For the text-containing cell, return its midpoint in (x, y) coordinate format. 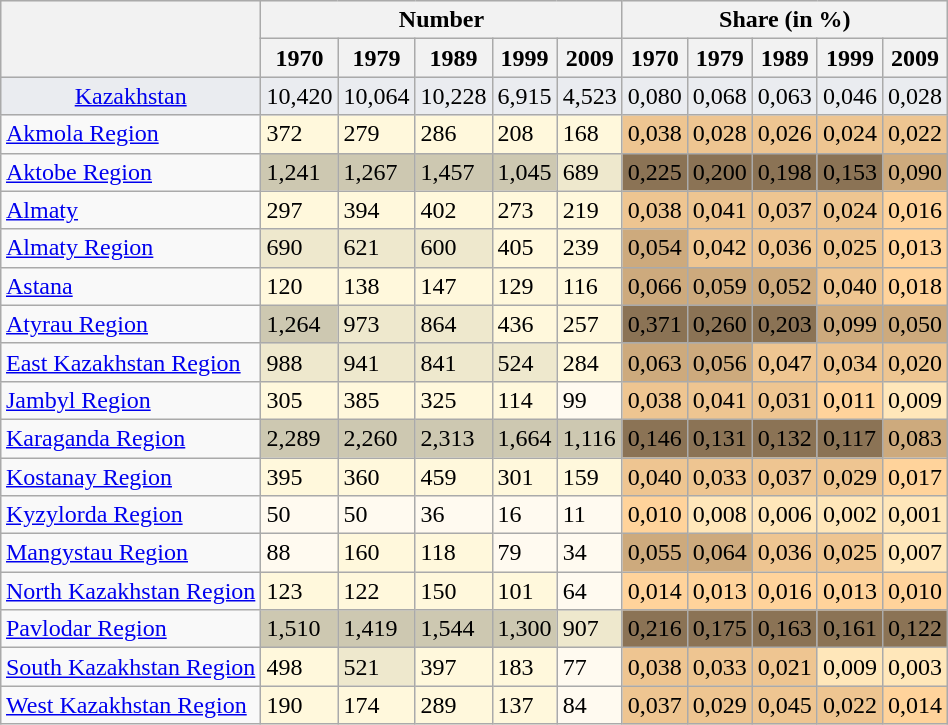
Pavlodar Region (130, 629)
1,419 (376, 629)
0,002 (850, 515)
34 (590, 553)
0,146 (654, 438)
498 (300, 667)
0,122 (914, 629)
690 (300, 248)
2,313 (454, 438)
286 (454, 134)
284 (590, 362)
0,080 (654, 96)
402 (454, 210)
147 (454, 286)
114 (524, 400)
Almaty Region (130, 248)
160 (376, 553)
64 (590, 591)
0,260 (720, 324)
0,059 (720, 286)
0,216 (654, 629)
0,042 (720, 248)
0,153 (850, 172)
16 (524, 515)
405 (524, 248)
0,026 (784, 134)
0,020 (914, 362)
10,420 (300, 96)
1,116 (590, 438)
325 (454, 400)
168 (590, 134)
Kostanay Region (130, 477)
Share (in %) (784, 20)
0,031 (784, 400)
1,241 (300, 172)
0,068 (720, 96)
East Kazakhstan Region (130, 362)
0,007 (914, 553)
0,050 (914, 324)
395 (300, 477)
0,045 (784, 705)
219 (590, 210)
0,011 (850, 400)
0,008 (720, 515)
0,371 (654, 324)
1,664 (524, 438)
Mangystau Region (130, 553)
129 (524, 286)
122 (376, 591)
621 (376, 248)
305 (300, 400)
600 (454, 248)
689 (590, 172)
120 (300, 286)
2,289 (300, 438)
973 (376, 324)
0,034 (850, 362)
174 (376, 705)
0,198 (784, 172)
0,064 (720, 553)
77 (590, 667)
0,175 (720, 629)
Karaganda Region (130, 438)
159 (590, 477)
0,046 (850, 96)
138 (376, 286)
0,055 (654, 553)
279 (376, 134)
1,264 (300, 324)
0,052 (784, 286)
397 (454, 667)
0,161 (850, 629)
0,203 (784, 324)
Kyzylorda Region (130, 515)
0,225 (654, 172)
459 (454, 477)
1,267 (376, 172)
1,510 (300, 629)
907 (590, 629)
524 (524, 362)
0,163 (784, 629)
208 (524, 134)
Almaty (130, 210)
Aktobe Region (130, 172)
864 (454, 324)
10,064 (376, 96)
0,131 (720, 438)
11 (590, 515)
360 (376, 477)
297 (300, 210)
10,228 (454, 96)
137 (524, 705)
South Kazakhstan Region (130, 667)
Number (442, 20)
289 (454, 705)
0,006 (784, 515)
385 (376, 400)
941 (376, 362)
1,300 (524, 629)
0,066 (654, 286)
0,021 (784, 667)
436 (524, 324)
North Kazakhstan Region (130, 591)
521 (376, 667)
123 (300, 591)
394 (376, 210)
0,200 (720, 172)
36 (454, 515)
1,045 (524, 172)
1,544 (454, 629)
301 (524, 477)
0,001 (914, 515)
0,132 (784, 438)
6,915 (524, 96)
0,017 (914, 477)
0,117 (850, 438)
West Kazakhstan Region (130, 705)
4,523 (590, 96)
0,018 (914, 286)
Atyrau Region (130, 324)
0,047 (784, 362)
Kazakhstan (130, 96)
0,056 (720, 362)
841 (454, 362)
88 (300, 553)
0,090 (914, 172)
116 (590, 286)
150 (454, 591)
183 (524, 667)
1,457 (454, 172)
0,054 (654, 248)
101 (524, 591)
0,099 (850, 324)
Akmola Region (130, 134)
118 (454, 553)
99 (590, 400)
988 (300, 362)
Astana (130, 286)
257 (590, 324)
239 (590, 248)
273 (524, 210)
372 (300, 134)
Jambyl Region (130, 400)
190 (300, 705)
84 (590, 705)
0,083 (914, 438)
2,260 (376, 438)
79 (524, 553)
0,003 (914, 667)
